Search for the cell housing the specified text and yield its [X, Y] center coordinate. 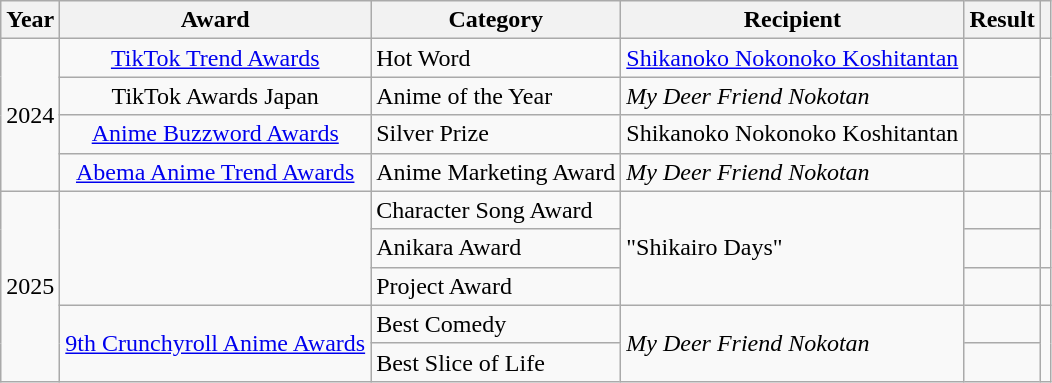
Year [30, 20]
9th Crunchyroll Anime Awards [216, 343]
TikTok Awards Japan [216, 96]
Category [496, 20]
Anime of the Year [496, 96]
Anikara Award [496, 248]
Anime Marketing Award [496, 172]
Silver Prize [496, 134]
Anime Buzzword Awards [216, 134]
Award [216, 20]
2024 [30, 115]
Abema Anime Trend Awards [216, 172]
2025 [30, 286]
Hot Word [496, 58]
Result [1002, 20]
Best Slice of Life [496, 362]
Best Comedy [496, 324]
TikTok Trend Awards [216, 58]
Recipient [792, 20]
Character Song Award [496, 210]
"Shikairo Days" [792, 248]
Project Award [496, 286]
